From the cell containing the given text, extract its center point as (X, Y) coordinate. 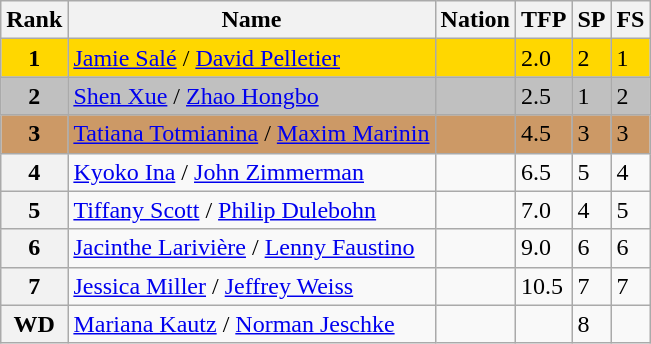
2.0 (543, 58)
8 (592, 324)
Shen Xue / Zhao Hongbo (252, 96)
Tatiana Totmianina / Maxim Marinin (252, 134)
FS (630, 20)
4.5 (543, 134)
WD (34, 324)
TFP (543, 20)
Kyoko Ina / John Zimmerman (252, 172)
Tiffany Scott / Philip Dulebohn (252, 210)
Jessica Miller / Jeffrey Weiss (252, 286)
Nation (475, 20)
9.0 (543, 248)
SP (592, 20)
Jamie Salé / David Pelletier (252, 58)
Name (252, 20)
6.5 (543, 172)
2.5 (543, 96)
Rank (34, 20)
10.5 (543, 286)
Jacinthe Larivière / Lenny Faustino (252, 248)
Mariana Kautz / Norman Jeschke (252, 324)
7.0 (543, 210)
